Search for the cell housing the specified text and yield its (x, y) center coordinate. 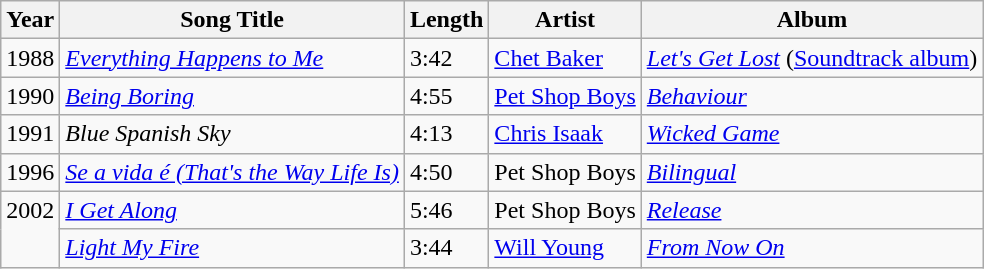
Se a vida é (That's the Way Life Is) (232, 172)
Being Boring (232, 96)
Chet Baker (565, 58)
4:13 (446, 134)
Wicked Game (812, 134)
Year (30, 20)
Will Young (565, 248)
Everything Happens to Me (232, 58)
3:44 (446, 248)
Chris Isaak (565, 134)
Song Title (232, 20)
1990 (30, 96)
Release (812, 210)
Artist (565, 20)
1988 (30, 58)
4:50 (446, 172)
Blue Spanish Sky (232, 134)
2002 (30, 229)
4:55 (446, 96)
Bilingual (812, 172)
Light My Fire (232, 248)
I Get Along (232, 210)
Let's Get Lost (Soundtrack album) (812, 58)
Behaviour (812, 96)
1996 (30, 172)
5:46 (446, 210)
Length (446, 20)
From Now On (812, 248)
Album (812, 20)
3:42 (446, 58)
1991 (30, 134)
